Locate the cell with the specified text and output its [x, y] center coordinate. 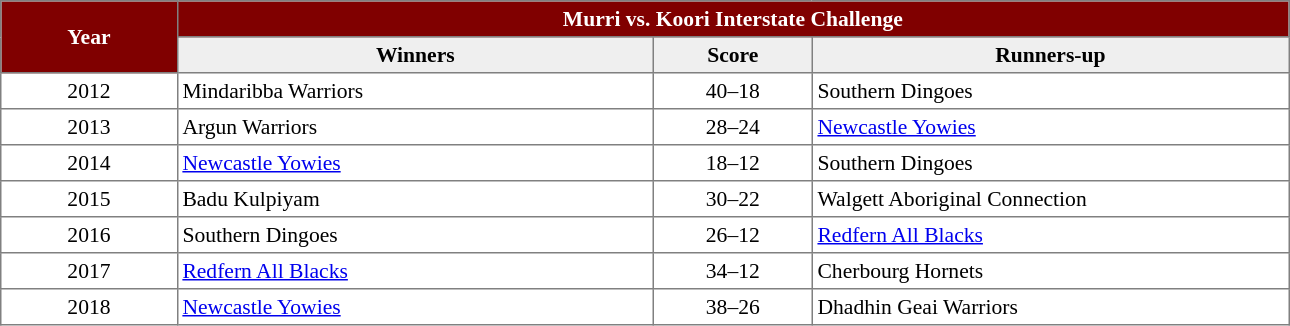
26–12 [732, 235]
2012 [89, 91]
38–26 [732, 307]
28–24 [732, 127]
Dhadhin Geai Warriors [1050, 307]
2016 [89, 235]
Winners [415, 55]
Cherbourg Hornets [1050, 271]
2017 [89, 271]
40–18 [732, 91]
2013 [89, 127]
30–22 [732, 199]
2014 [89, 163]
Badu Kulpiyam [415, 199]
2015 [89, 199]
Walgett Aboriginal Connection [1050, 199]
Argun Warriors [415, 127]
Murri vs. Koori Interstate Challenge [732, 19]
2018 [89, 307]
Runners-up [1050, 55]
Mindaribba Warriors [415, 91]
Year [89, 37]
18–12 [732, 163]
Score [732, 55]
34–12 [732, 271]
